Provide the (x, y) coordinate of the cell's center where the given text is located.  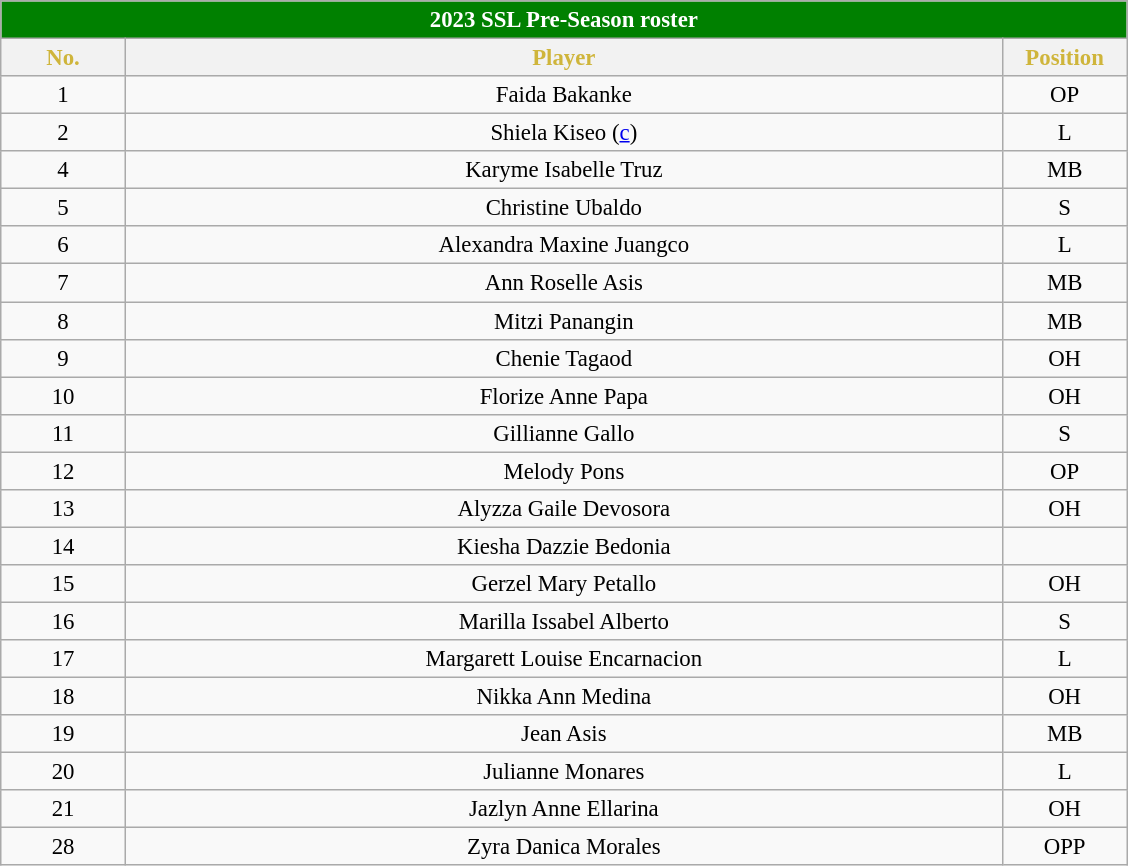
16 (64, 621)
Position (1064, 58)
Nikka Ann Medina (564, 697)
Karyme Isabelle Truz (564, 170)
Julianne Monares (564, 772)
4 (64, 170)
8 (64, 321)
Jean Asis (564, 734)
1 (64, 95)
17 (64, 659)
Zyra Danica Morales (564, 847)
Marilla Issabel Alberto (564, 621)
Christine Ubaldo (564, 208)
Faida Bakanke (564, 95)
5 (64, 208)
14 (64, 546)
Gerzel Mary Petallo (564, 584)
Margarett Louise Encarnacion (564, 659)
12 (64, 471)
Jazlyn Anne Ellarina (564, 809)
OPP (1064, 847)
Ann Roselle Asis (564, 283)
Alexandra Maxine Juangco (564, 245)
Chenie Tagaod (564, 358)
Gillianne Gallo (564, 433)
15 (64, 584)
Melody Pons (564, 471)
Mitzi Panangin (564, 321)
10 (64, 396)
Alyzza Gaile Devosora (564, 509)
2 (64, 133)
7 (64, 283)
20 (64, 772)
No. (64, 58)
11 (64, 433)
Shiela Kiseo (c) (564, 133)
2023 SSL Pre-Season roster (564, 20)
Florize Anne Papa (564, 396)
21 (64, 809)
Player (564, 58)
9 (64, 358)
18 (64, 697)
28 (64, 847)
13 (64, 509)
19 (64, 734)
6 (64, 245)
Kiesha Dazzie Bedonia (564, 546)
